Return (X, Y) of the center of cell containing provided text 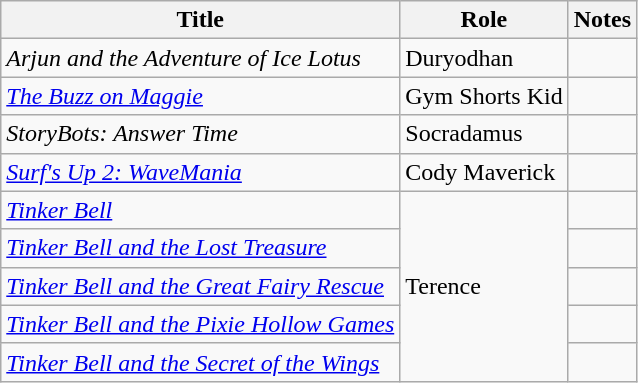
Tinker Bell and the Lost Treasure (200, 248)
Cody Maverick (484, 172)
Surf's Up 2: WaveMania (200, 172)
Duryodhan (484, 58)
Tinker Bell and the Secret of the Wings (200, 362)
Socradamus (484, 134)
Notes (602, 20)
Arjun and the Adventure of Ice Lotus (200, 58)
Title (200, 20)
Tinker Bell and the Pixie Hollow Games (200, 324)
Role (484, 20)
Gym Shorts Kid (484, 96)
The Buzz on Maggie (200, 96)
StoryBots: Answer Time (200, 134)
Terence (484, 286)
Tinker Bell and the Great Fairy Rescue (200, 286)
Tinker Bell (200, 210)
